Detect which cell encompasses the target text, then output its (x, y) center coordinate. 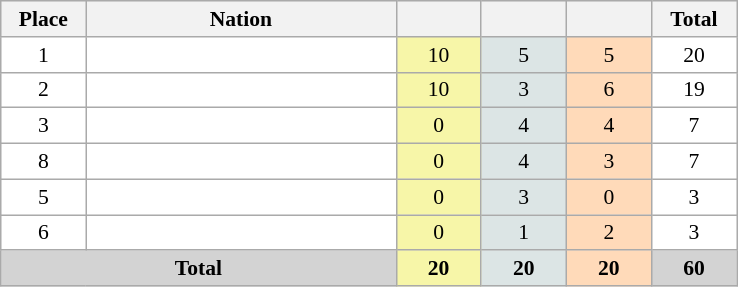
60 (694, 269)
19 (694, 90)
8 (44, 162)
Place (44, 19)
Nation (241, 19)
